Detect which cell encompasses the target text, then output its [x, y] center coordinate. 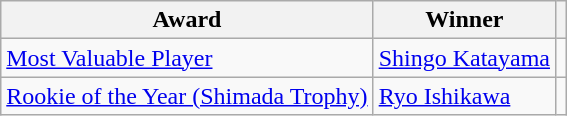
Rookie of the Year (Shimada Trophy) [187, 96]
Winner [464, 20]
Ryo Ishikawa [464, 96]
Most Valuable Player [187, 58]
Shingo Katayama [464, 58]
Award [187, 20]
